For the text-containing cell, return its midpoint in [X, Y] coordinate format. 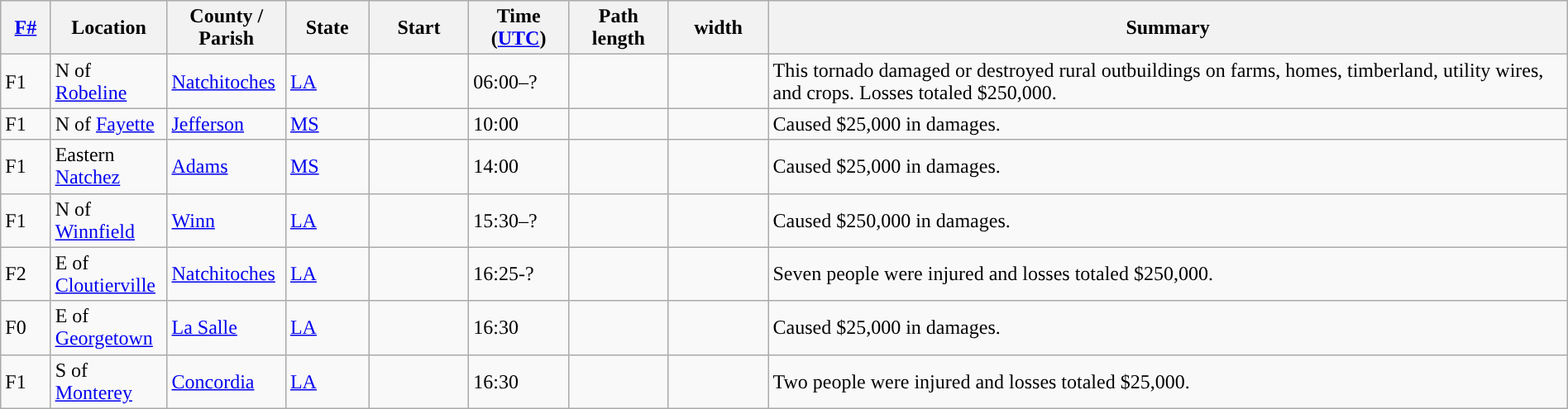
F0 [26, 327]
N of Robeline [109, 81]
State [327, 28]
N of Winnfield [109, 220]
Seven people were injured and losses totaled $250,000. [1168, 274]
This tornado damaged or destroyed rural outbuildings on farms, homes, timberland, utility wires, and crops. Losses totaled $250,000. [1168, 81]
10:00 [519, 124]
Start [418, 28]
S of Monterey [109, 382]
E of Georgetown [109, 327]
Eastern Natchez [109, 167]
Adams [227, 167]
14:00 [519, 167]
E of Cloutierville [109, 274]
Location [109, 28]
F# [26, 28]
La Salle [227, 327]
Caused $250,000 in damages. [1168, 220]
width [718, 28]
Jefferson [227, 124]
Concordia [227, 382]
15:30–? [519, 220]
N of Fayette [109, 124]
16:25-? [519, 274]
County / Parish [227, 28]
Time (UTC) [519, 28]
Summary [1168, 28]
06:00–? [519, 81]
Path length [619, 28]
Two people were injured and losses totaled $25,000. [1168, 382]
F2 [26, 274]
Winn [227, 220]
